Identify which cell holds the provided text, then report its [x, y] central coordinate. 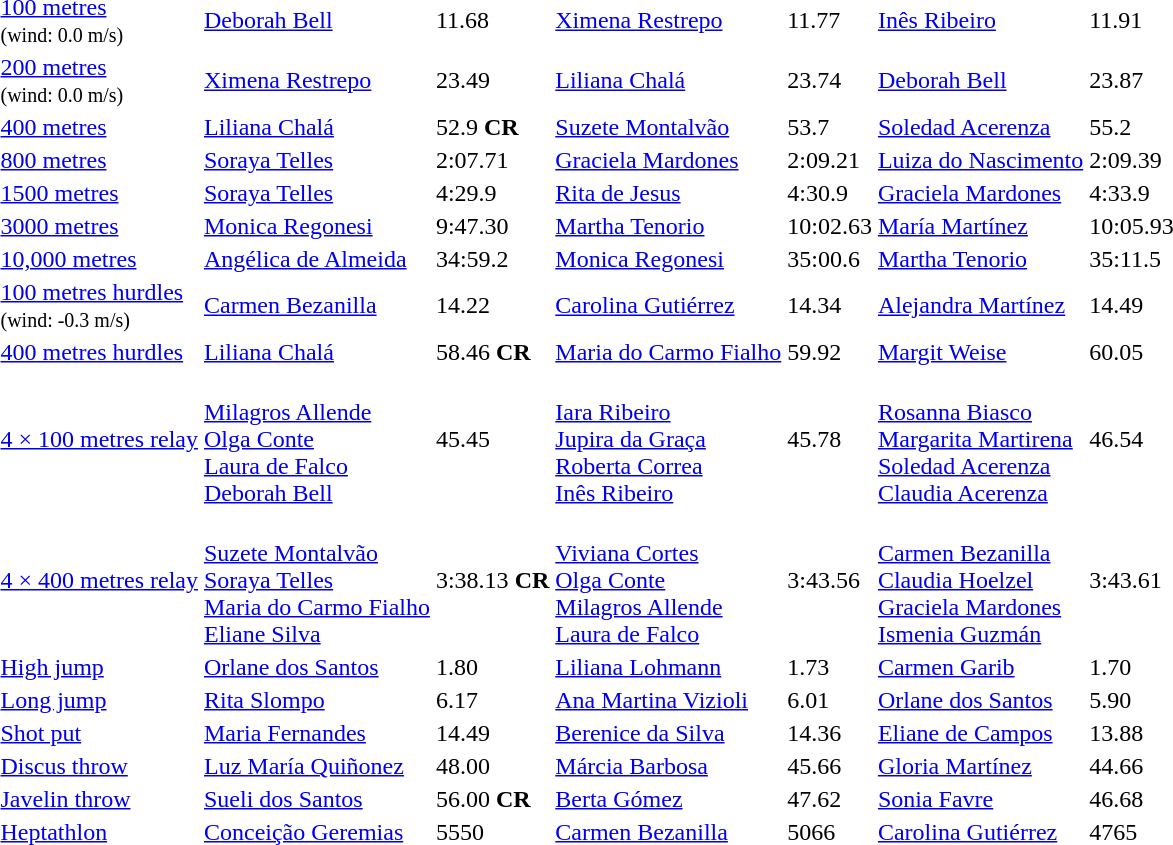
1.73 [830, 667]
9:47.30 [492, 226]
6.17 [492, 700]
Rosanna BiascoMargarita MartirenaSoledad AcerenzaClaudia Acerenza [980, 439]
35:00.6 [830, 259]
María Martínez [980, 226]
48.00 [492, 766]
Ana Martina Vizioli [668, 700]
Suzete Montalvão [668, 127]
2:07.71 [492, 160]
Ximena Restrepo [316, 80]
56.00 CR [492, 799]
45.66 [830, 766]
Deborah Bell [980, 80]
47.62 [830, 799]
Berta Gómez [668, 799]
Berenice da Silva [668, 733]
Liliana Lohmann [668, 667]
3:43.56 [830, 580]
Alejandra Martínez [980, 306]
Luz María Quiñonez [316, 766]
14.36 [830, 733]
59.92 [830, 352]
3:38.13 CR [492, 580]
1.80 [492, 667]
45.45 [492, 439]
Carolina Gutiérrez [668, 306]
6.01 [830, 700]
10:02.63 [830, 226]
23.49 [492, 80]
23.74 [830, 80]
Carmen BezanillaClaudia HoelzelGraciela MardonesIsmenia Guzmán [980, 580]
Sonia Favre [980, 799]
Iara RibeiroJupira da GraçaRoberta CorreaInês Ribeiro [668, 439]
Viviana CortesOlga ConteMilagros AllendeLaura de Falco [668, 580]
Rita de Jesus [668, 193]
58.46 CR [492, 352]
Carmen Bezanilla [316, 306]
Márcia Barbosa [668, 766]
Eliane de Campos [980, 733]
Rita Slompo [316, 700]
Gloria Martínez [980, 766]
45.78 [830, 439]
Suzete MontalvãoSoraya TellesMaria do Carmo FialhoEliane Silva [316, 580]
52.9 CR [492, 127]
Angélica de Almeida [316, 259]
14.22 [492, 306]
14.34 [830, 306]
Soledad Acerenza [980, 127]
2:09.21 [830, 160]
Milagros AllendeOlga ConteLaura de FalcoDeborah Bell [316, 439]
Margit Weise [980, 352]
Luiza do Nascimento [980, 160]
Carmen Garib [980, 667]
Sueli dos Santos [316, 799]
14.49 [492, 733]
34:59.2 [492, 259]
4:30.9 [830, 193]
Maria do Carmo Fialho [668, 352]
Maria Fernandes [316, 733]
4:29.9 [492, 193]
53.7 [830, 127]
